Determine the (X, Y) coordinate at the center of the cell enclosing the given text.  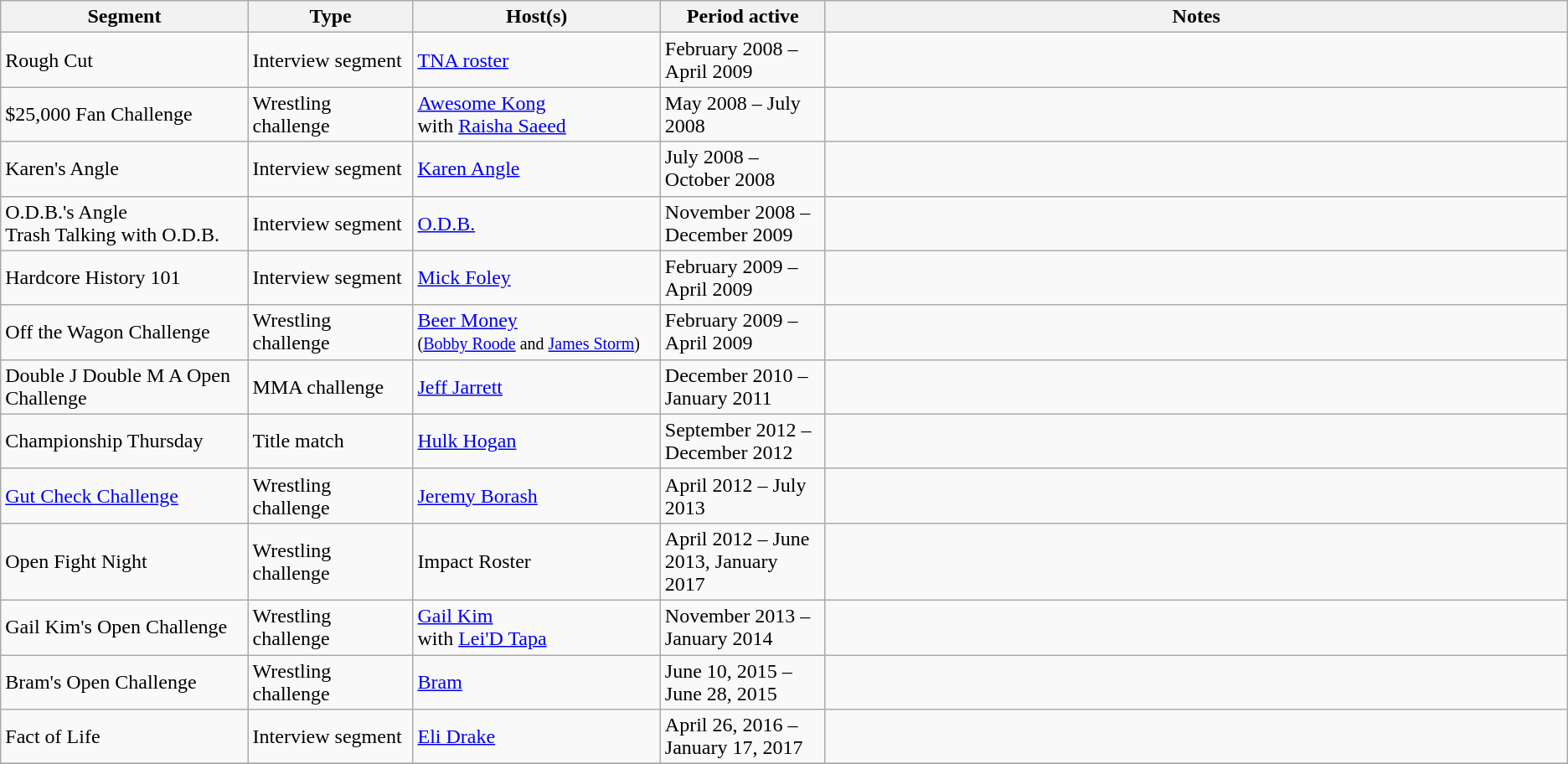
Bram (536, 682)
Off the Wagon Challenge (124, 332)
February 2008 – April 2009 (742, 60)
Host(s) (536, 17)
MMA challenge (330, 387)
Rough Cut (124, 60)
Gut Check Challenge (124, 496)
Gail Kim's Open Challenge (124, 627)
Notes (1196, 17)
Segment (124, 17)
Hardcore History 101 (124, 278)
September 2012 – December 2012 (742, 441)
Eli Drake (536, 737)
Fact of Life (124, 737)
April 26, 2016 – January 17, 2017 (742, 737)
Title match (330, 441)
Type (330, 17)
Jeff Jarrett (536, 387)
Jeremy Borash (536, 496)
Period active (742, 17)
May 2008 – July 2008 (742, 114)
Awesome Kongwith Raisha Saeed (536, 114)
July 2008 – October 2008 (742, 169)
April 2012 – June 2013, January 2017 (742, 561)
Mick Foley (536, 278)
Hulk Hogan (536, 441)
June 10, 2015 – June 28, 2015 (742, 682)
Karen Angle (536, 169)
Championship Thursday (124, 441)
TNA roster (536, 60)
Double J Double M A Open Challenge (124, 387)
$25,000 Fan Challenge (124, 114)
April 2012 – July 2013 (742, 496)
Karen's Angle (124, 169)
December 2010 – January 2011 (742, 387)
November 2013 – January 2014 (742, 627)
O.D.B.'s AngleTrash Talking with O.D.B. (124, 223)
Open Fight Night (124, 561)
Beer Money(Bobby Roode and James Storm) (536, 332)
O.D.B. (536, 223)
Impact Roster (536, 561)
November 2008 – December 2009 (742, 223)
Gail Kimwith Lei'D Tapa (536, 627)
Bram's Open Challenge (124, 682)
